Scan for the cell matching the given text and deliver its (x, y) coordinate at center. 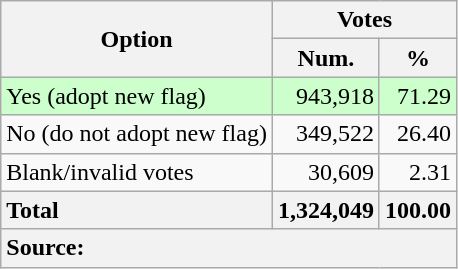
Option (137, 39)
% (418, 58)
No (do not adopt new flag) (137, 134)
30,609 (326, 172)
Source: (229, 248)
Total (137, 210)
Num. (326, 58)
Yes (adopt new flag) (137, 96)
71.29 (418, 96)
1,324,049 (326, 210)
349,522 (326, 134)
Votes (364, 20)
26.40 (418, 134)
Blank/invalid votes (137, 172)
943,918 (326, 96)
100.00 (418, 210)
2.31 (418, 172)
